Return the (x, y) coordinate for the center point of the cell that contains the specified text.  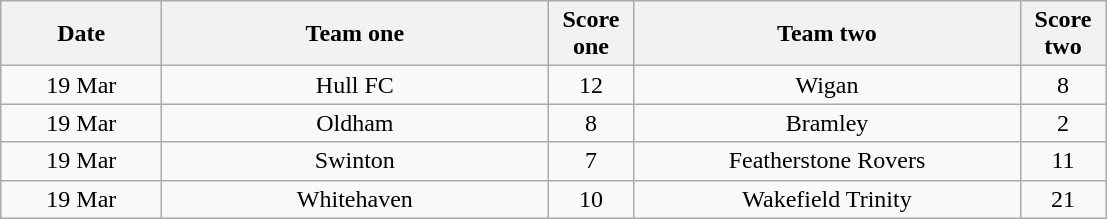
Score two (1063, 34)
Whitehaven (355, 199)
Score one (591, 34)
Date (82, 34)
Wakefield Trinity (827, 199)
Featherstone Rovers (827, 161)
12 (591, 85)
10 (591, 199)
Oldham (355, 123)
Team two (827, 34)
11 (1063, 161)
Hull FC (355, 85)
Swinton (355, 161)
Team one (355, 34)
21 (1063, 199)
Bramley (827, 123)
7 (591, 161)
2 (1063, 123)
Wigan (827, 85)
